Capture the cell that displays the provided text and extract its [x, y] central coordinate. 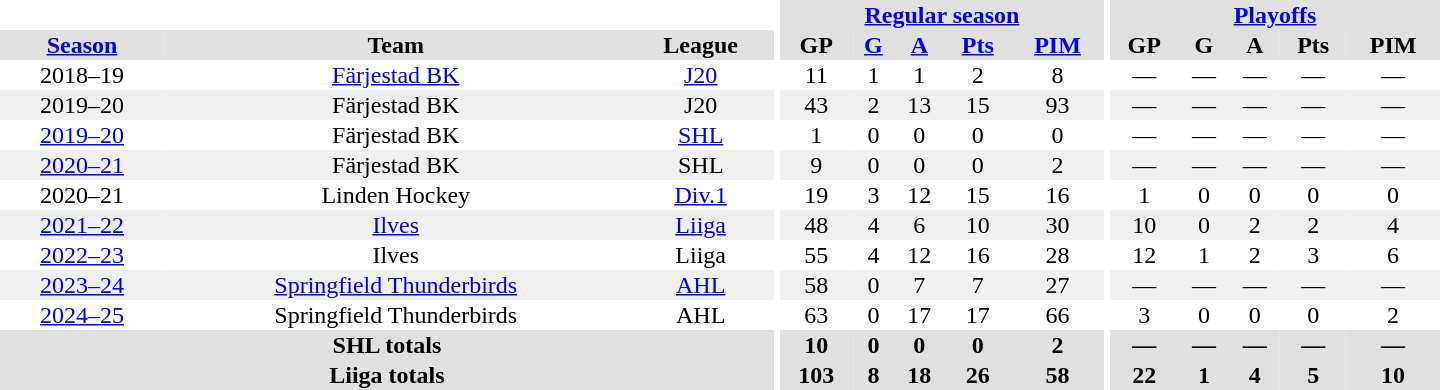
43 [817, 105]
2024–25 [82, 315]
2022–23 [82, 255]
30 [1058, 225]
63 [817, 315]
13 [920, 105]
2021–22 [82, 225]
28 [1058, 255]
5 [1313, 375]
Season [82, 45]
Regular season [942, 15]
2023–24 [82, 285]
SHL totals [387, 345]
Team [396, 45]
93 [1058, 105]
103 [817, 375]
26 [978, 375]
48 [817, 225]
Linden Hockey [396, 195]
11 [817, 75]
27 [1058, 285]
League [700, 45]
55 [817, 255]
66 [1058, 315]
22 [1144, 375]
19 [817, 195]
Div.1 [700, 195]
18 [920, 375]
Playoffs [1275, 15]
9 [817, 165]
Liiga totals [387, 375]
2018–19 [82, 75]
